Locate the cell with the specified text and output its [X, Y] center coordinate. 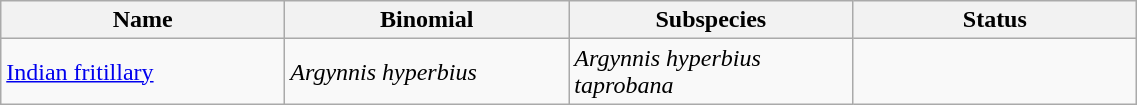
Name [143, 20]
Binomial [427, 20]
Argynnis hyperbius taprobana [711, 72]
Subspecies [711, 20]
Indian fritillary [143, 72]
Argynnis hyperbius [427, 72]
Status [995, 20]
